Provide the (x, y) coordinate of the cell's center where the given text is located.  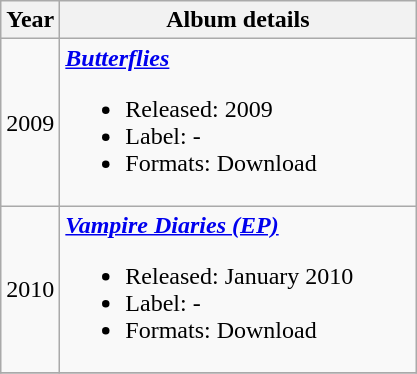
Vampire Diaries (EP)Released: January 2010Label: -Formats: Download (238, 290)
Year (30, 20)
Album details (238, 20)
2010 (30, 290)
ButterfliesReleased: 2009Label: -Formats: Download (238, 122)
2009 (30, 122)
